Search for the cell housing the specified text and yield its [X, Y] center coordinate. 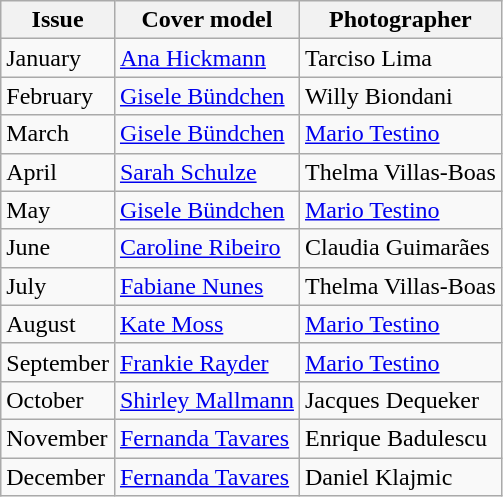
Ana Hickmann [206, 58]
November [58, 438]
March [58, 134]
January [58, 58]
Claudia Guimarães [400, 248]
Kate Moss [206, 324]
Photographer [400, 20]
Sarah Schulze [206, 172]
Frankie Rayder [206, 362]
Shirley Mallmann [206, 400]
February [58, 96]
Daniel Klajmic [400, 477]
Cover model [206, 20]
Willy Biondani [400, 96]
October [58, 400]
May [58, 210]
Issue [58, 20]
Caroline Ribeiro [206, 248]
December [58, 477]
April [58, 172]
Fabiane Nunes [206, 286]
June [58, 248]
Jacques Dequeker [400, 400]
September [58, 362]
August [58, 324]
Enrique Badulescu [400, 438]
July [58, 286]
Tarciso Lima [400, 58]
